Provide the (x, y) coordinate of the cell's center where the given text is located.  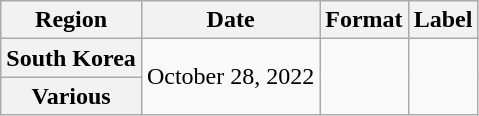
Region (72, 20)
South Korea (72, 58)
Various (72, 96)
Format (364, 20)
Label (443, 20)
Date (230, 20)
October 28, 2022 (230, 77)
